Search for the cell housing the specified text and yield its (x, y) center coordinate. 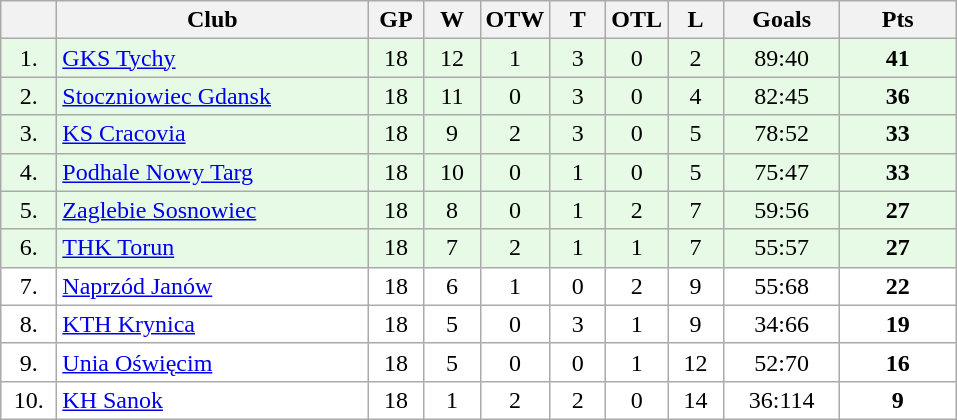
T (578, 20)
36 (898, 96)
19 (898, 324)
14 (696, 400)
78:52 (782, 134)
GKS Tychy (212, 58)
16 (898, 362)
8. (29, 324)
Pts (898, 20)
6 (452, 286)
L (696, 20)
8 (452, 210)
Podhale Nowy Targ (212, 172)
Unia Oświęcim (212, 362)
Club (212, 20)
Goals (782, 20)
5. (29, 210)
4. (29, 172)
89:40 (782, 58)
3. (29, 134)
OTW (515, 20)
55:68 (782, 286)
1. (29, 58)
22 (898, 286)
75:47 (782, 172)
THK Torun (212, 248)
9. (29, 362)
34:66 (782, 324)
OTL (637, 20)
52:70 (782, 362)
4 (696, 96)
KTH Krynica (212, 324)
Naprzód Janów (212, 286)
Zaglebie Sosnowiec (212, 210)
59:56 (782, 210)
Stoczniowiec Gdansk (212, 96)
41 (898, 58)
GP (396, 20)
W (452, 20)
KS Cracovia (212, 134)
10. (29, 400)
10 (452, 172)
55:57 (782, 248)
36:114 (782, 400)
2. (29, 96)
11 (452, 96)
6. (29, 248)
7. (29, 286)
KH Sanok (212, 400)
82:45 (782, 96)
